Detect which cell encompasses the target text, then output its [x, y] center coordinate. 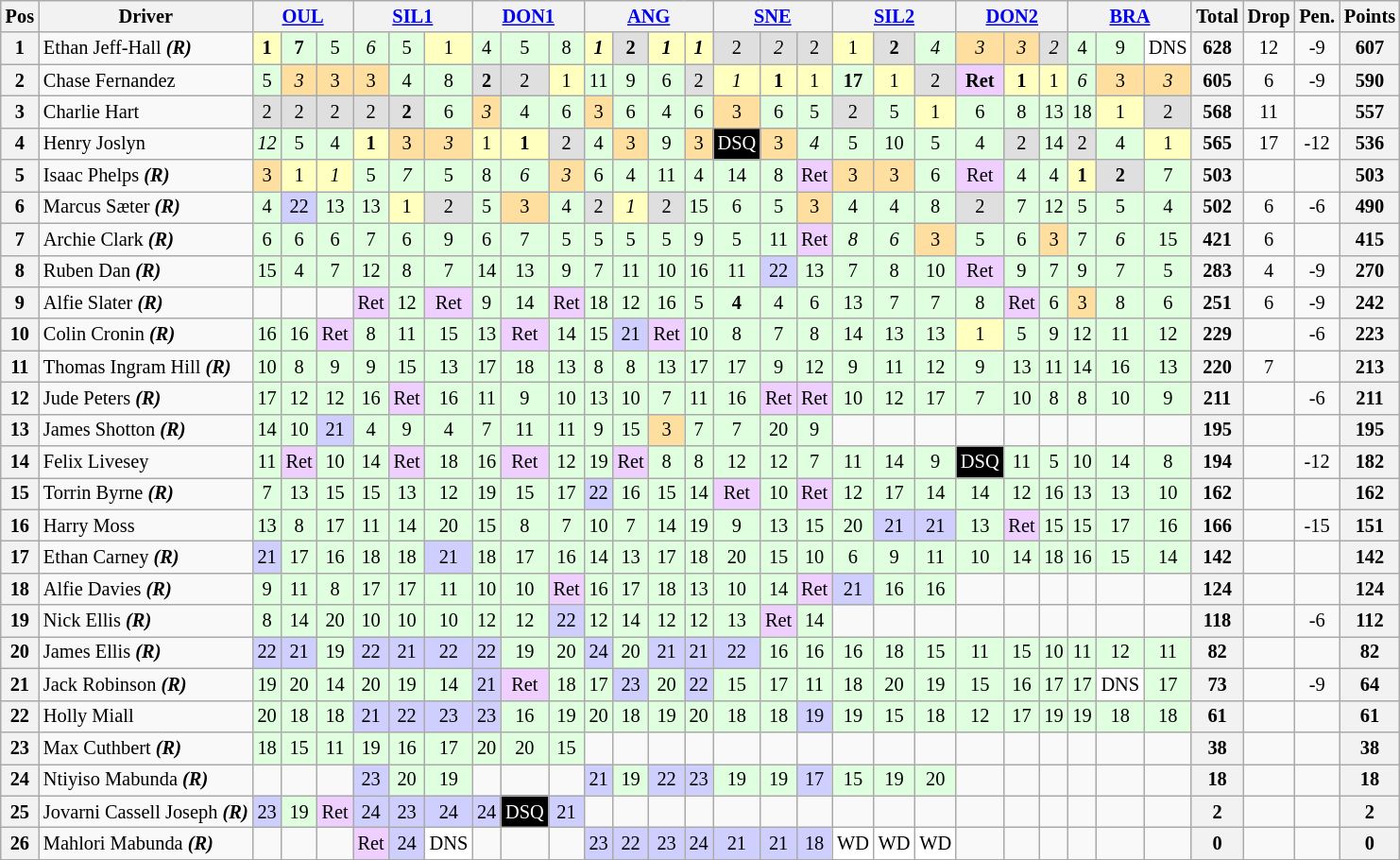
Pen. [1317, 16]
194 [1217, 462]
628 [1217, 48]
26 [20, 843]
BRA [1130, 16]
166 [1217, 525]
421 [1217, 239]
SNE [773, 16]
283 [1217, 271]
Charlie Hart [145, 112]
565 [1217, 144]
Jovarni Cassell Joseph (R) [145, 812]
Drop [1270, 16]
536 [1370, 144]
182 [1370, 462]
25 [20, 812]
Ruben Dan (R) [145, 271]
Points [1370, 16]
251 [1217, 302]
Max Cuthbert (R) [145, 748]
Felix Livesey [145, 462]
Henry Joslyn [145, 144]
Torrin Byrne (R) [145, 493]
Driver [145, 16]
220 [1217, 367]
Ethan Jeff-Hall (R) [145, 48]
568 [1217, 112]
64 [1370, 684]
557 [1370, 112]
502 [1217, 207]
118 [1217, 621]
Thomas Ingram Hill (R) [145, 367]
Archie Clark (R) [145, 239]
Ntiyiso Mabunda (R) [145, 780]
Alfie Davies (R) [145, 589]
270 [1370, 271]
213 [1370, 367]
Holly Miall [145, 716]
607 [1370, 48]
Nick Ellis (R) [145, 621]
Mahlori Mabunda (R) [145, 843]
DON2 [1012, 16]
SIL2 [894, 16]
SIL1 [413, 16]
Isaac Phelps (R) [145, 176]
-15 [1317, 525]
490 [1370, 207]
Harry Moss [145, 525]
James Ellis (R) [145, 652]
73 [1217, 684]
Alfie Slater (R) [145, 302]
DON1 [528, 16]
590 [1370, 80]
Colin Cronin (R) [145, 335]
Jude Peters (R) [145, 398]
Pos [20, 16]
James Shotton (R) [145, 430]
Chase Fernandez [145, 80]
OUL [303, 16]
605 [1217, 80]
242 [1370, 302]
ANG [649, 16]
229 [1217, 335]
112 [1370, 621]
223 [1370, 335]
151 [1370, 525]
Jack Robinson (R) [145, 684]
Total [1217, 16]
Ethan Carney (R) [145, 557]
Marcus Sæter (R) [145, 207]
415 [1370, 239]
